Determine the (X, Y) coordinate at the center of the cell enclosing the given text.  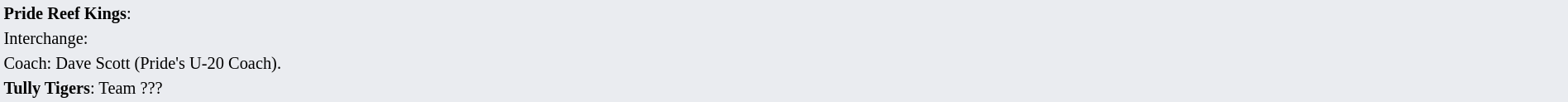
Pride Reef Kings: (784, 13)
Tully Tigers: Team ??? (784, 88)
Interchange: (784, 38)
Coach: Dave Scott (Pride's U-20 Coach). (784, 63)
